Search for the cell housing the specified text and yield its [x, y] center coordinate. 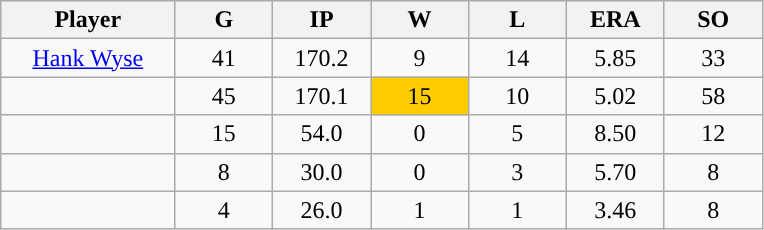
5.02 [615, 96]
54.0 [322, 134]
SO [713, 20]
5.85 [615, 58]
W [420, 20]
5 [517, 134]
26.0 [322, 210]
Player [88, 20]
12 [713, 134]
170.2 [322, 58]
Hank Wyse [88, 58]
G [224, 20]
58 [713, 96]
45 [224, 96]
170.1 [322, 96]
L [517, 20]
33 [713, 58]
3.46 [615, 210]
30.0 [322, 172]
9 [420, 58]
41 [224, 58]
5.70 [615, 172]
IP [322, 20]
8.50 [615, 134]
ERA [615, 20]
10 [517, 96]
3 [517, 172]
4 [224, 210]
14 [517, 58]
